Locate the cell with the specified text and output its [x, y] center coordinate. 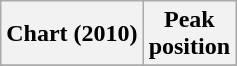
Peakposition [189, 34]
Chart (2010) [72, 34]
